From the cell containing the given text, extract its center point as (X, Y) coordinate. 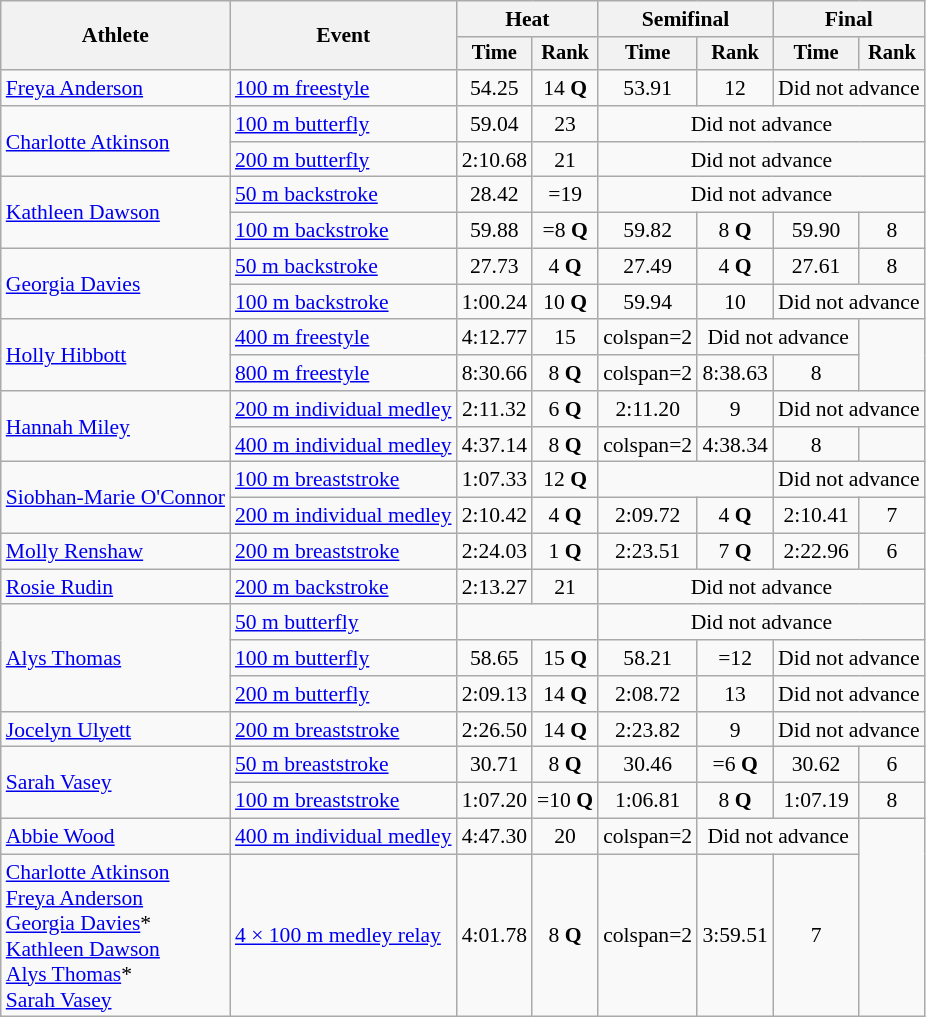
2:10.68 (494, 160)
Event (344, 36)
15 Q (565, 658)
=12 (735, 658)
2:08.72 (648, 694)
400 m freestyle (344, 338)
2:10.41 (816, 516)
Molly Renshaw (116, 552)
50 m breaststroke (344, 765)
=10 Q (565, 801)
59.82 (648, 231)
2:26.50 (494, 730)
59.04 (494, 124)
1:06.81 (648, 801)
Holly Hibbott (116, 356)
59.90 (816, 231)
Sarah Vasey (116, 782)
2:24.03 (494, 552)
800 m freestyle (344, 373)
Athlete (116, 36)
2:23.51 (648, 552)
2:23.82 (648, 730)
12 Q (565, 480)
Jocelyn Ulyett (116, 730)
2:11.20 (648, 409)
2:11.32 (494, 409)
4:01.78 (494, 936)
200 m backstroke (344, 587)
50 m butterfly (344, 623)
Kathleen Dawson (116, 212)
1:00.24 (494, 302)
2:22.96 (816, 552)
Abbie Wood (116, 837)
Hannah Miley (116, 426)
28.42 (494, 195)
4:47.30 (494, 837)
58.21 (648, 658)
=19 (565, 195)
27.73 (494, 267)
8:38.63 (735, 373)
30.62 (816, 765)
12 (735, 88)
Heat (528, 19)
10 Q (565, 302)
53.91 (648, 88)
1:07.33 (494, 480)
Siobhan-Marie O'Connor (116, 498)
3:59.51 (735, 936)
30.71 (494, 765)
1 Q (565, 552)
4:12.77 (494, 338)
4:37.14 (494, 445)
=6 Q (735, 765)
100 m freestyle (344, 88)
Georgia Davies (116, 284)
13 (735, 694)
Alys Thomas (116, 658)
10 (735, 302)
=8 Q (565, 231)
58.65 (494, 658)
27.49 (648, 267)
2:13.27 (494, 587)
7 Q (735, 552)
6 Q (565, 409)
Charlotte Atkinson (116, 142)
Freya Anderson (116, 88)
4:38.34 (735, 445)
59.88 (494, 231)
2:09.13 (494, 694)
1:07.20 (494, 801)
59.94 (648, 302)
4 × 100 m medley relay (344, 936)
8:30.66 (494, 373)
2:09.72 (648, 516)
2:10.42 (494, 516)
Rosie Rudin (116, 587)
23 (565, 124)
Charlotte AtkinsonFreya AndersonGeorgia Davies*Kathleen DawsonAlys Thomas*Sarah Vasey (116, 936)
20 (565, 837)
54.25 (494, 88)
27.61 (816, 267)
30.46 (648, 765)
Semifinal (686, 19)
1:07.19 (816, 801)
15 (565, 338)
Final (849, 19)
